Capture the cell that displays the provided text and extract its [X, Y] central coordinate. 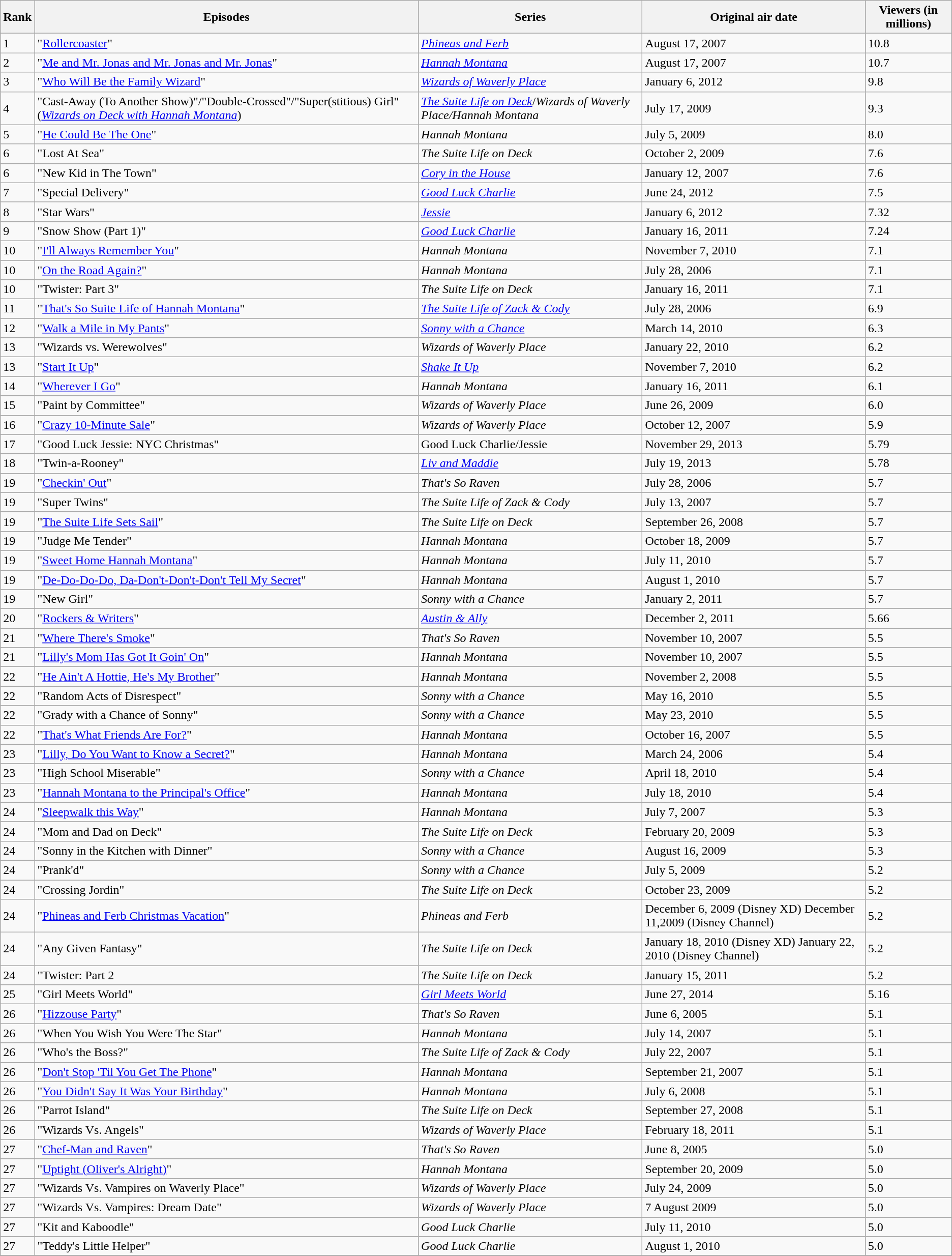
April 18, 2010 [754, 773]
Rank [17, 17]
"That's What Friends Are For?" [227, 735]
14 [17, 386]
3 [17, 82]
February 20, 2009 [754, 831]
9.3 [908, 108]
"Kit and Kaboodle" [227, 1226]
January 2, 2011 [754, 599]
8.0 [908, 134]
"Twister: Part 2 [227, 975]
July 13, 2007 [754, 502]
8 [17, 212]
"Crazy 10-Minute Sale" [227, 425]
"Who's the Boss?" [227, 1053]
September 27, 2008 [754, 1111]
"Parrot Island" [227, 1111]
6.0 [908, 405]
"Rockers & Writers" [227, 619]
12 [17, 328]
"Start It Up" [227, 367]
Shake It Up [530, 367]
"Chef-Man and Raven" [227, 1149]
"Wizards Vs. Angels" [227, 1130]
July 19, 2013 [754, 463]
Viewers (in millions) [908, 17]
November 29, 2013 [754, 444]
7.5 [908, 192]
10.8 [908, 43]
6.3 [908, 328]
9.8 [908, 82]
25 [17, 995]
November 2, 2008 [754, 677]
"Paint by Committee" [227, 405]
"Crossing Jordin" [227, 890]
7.32 [908, 212]
Cory in the House [530, 173]
"Teddy's Little Helper" [227, 1246]
"Uptight (Oliver's Alright)" [227, 1169]
"Sleepwalk this Way" [227, 812]
July 17, 2009 [754, 108]
January 12, 2007 [754, 173]
"Special Delivery" [227, 192]
16 [17, 425]
"He Ain't A Hottie, He's My Brother" [227, 677]
"Mom and Dad on Deck" [227, 831]
"Wherever I Go" [227, 386]
"Twin-a-Rooney" [227, 463]
July 22, 2007 [754, 1053]
"Wizards vs. Werewolves" [227, 347]
1 [17, 43]
December 2, 2011 [754, 619]
"Lilly, Do You Want to Know a Secret?" [227, 754]
"On the Road Again?" [227, 270]
March 14, 2010 [754, 328]
Original air date [754, 17]
June 26, 2009 [754, 405]
"When You Wish You Were The Star" [227, 1033]
"Super Twins" [227, 502]
"Phineas and Ferb Christmas Vacation" [227, 916]
October 18, 2009 [754, 541]
5.66 [908, 619]
October 23, 2009 [754, 890]
"De-Do-Do-Do, Da-Don't-Don't-Don't Tell My Secret" [227, 579]
"Wizards Vs. Vampires: Dream Date" [227, 1207]
"Cast-Away (To Another Show)"/"Double-Crossed"/"Super(stitious) Girl" (Wizards on Deck with Hannah Montana) [227, 108]
"Random Acts of Disrespect" [227, 696]
"Snow Show (Part 1)" [227, 231]
"Wizards Vs. Vampires on Waverly Place" [227, 1188]
5.79 [908, 444]
Good Luck Charlie/Jessie [530, 444]
10.7 [908, 63]
March 24, 2006 [754, 754]
"Lilly's Mom Has Got It Goin' On" [227, 657]
September 21, 2007 [754, 1072]
May 16, 2010 [754, 696]
5 [17, 134]
5.78 [908, 463]
Episodes [227, 17]
9 [17, 231]
Liv and Maddie [530, 463]
17 [17, 444]
5.16 [908, 995]
7.24 [908, 231]
"You Didn't Say It Was Your Birthday" [227, 1091]
"New Kid in The Town" [227, 173]
20 [17, 619]
"Don't Stop 'Til You Get The Phone" [227, 1072]
"That's So Suite Life of Hannah Montana" [227, 309]
June 8, 2005 [754, 1149]
"The Suite Life Sets Sail" [227, 521]
5.9 [908, 425]
"Good Luck Jessie: NYC Christmas" [227, 444]
"New Girl" [227, 599]
June 24, 2012 [754, 192]
July 24, 2009 [754, 1188]
"Hannah Montana to the Principal's Office" [227, 793]
"High School Miserable" [227, 773]
"Where There's Smoke" [227, 638]
6.1 [908, 386]
July 18, 2010 [754, 793]
"Grady with a Chance of Sonny" [227, 715]
The Suite Life on Deck/Wizards of Waverly Place/Hannah Montana [530, 108]
May 23, 2010 [754, 715]
"Star Wars" [227, 212]
October 12, 2007 [754, 425]
Austin & Ally [530, 619]
7 August 2009 [754, 1207]
"Sonny in the Kitchen with Dinner" [227, 851]
August 16, 2009 [754, 851]
July 6, 2008 [754, 1091]
June 27, 2014 [754, 995]
"Hizzouse Party" [227, 1014]
Girl Meets World [530, 995]
"Lost At Sea" [227, 154]
"Who Will Be the Family Wizard" [227, 82]
2 [17, 63]
February 18, 2011 [754, 1130]
"Prank'd" [227, 870]
January 18, 2010 (Disney XD) January 22, 2010 (Disney Channel) [754, 949]
"Rollercoaster" [227, 43]
October 16, 2007 [754, 735]
July 14, 2007 [754, 1033]
"Me and Mr. Jonas and Mr. Jonas and Mr. Jonas" [227, 63]
Series [530, 17]
"I'll Always Remember You" [227, 250]
"Twister: Part 3" [227, 289]
September 20, 2009 [754, 1169]
"Checkin' Out" [227, 483]
January 22, 2010 [754, 347]
"He Could Be The One" [227, 134]
September 26, 2008 [754, 521]
"Girl Meets World" [227, 995]
7 [17, 192]
January 15, 2011 [754, 975]
18 [17, 463]
June 6, 2005 [754, 1014]
"Judge Me Tender" [227, 541]
December 6, 2009 (Disney XD) December 11,2009 (Disney Channel) [754, 916]
"Walk a Mile in My Pants" [227, 328]
"Any Given Fantasy" [227, 949]
4 [17, 108]
6.9 [908, 309]
11 [17, 309]
October 2, 2009 [754, 154]
July 7, 2007 [754, 812]
Jessie [530, 212]
15 [17, 405]
"Sweet Home Hannah Montana" [227, 560]
